Capture the cell that displays the provided text and extract its (X, Y) central coordinate. 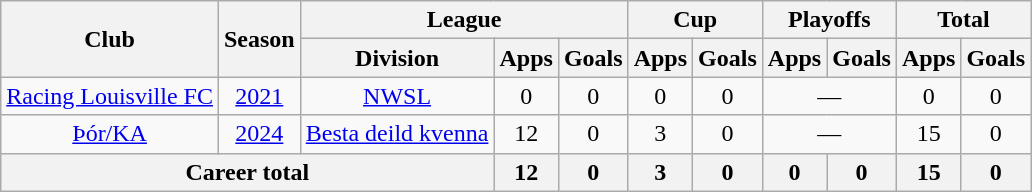
League (464, 20)
Þór/KA (110, 134)
Career total (248, 172)
2021 (259, 96)
Cup (695, 20)
Racing Louisville FC (110, 96)
2024 (259, 134)
Season (259, 39)
Besta deild kvenna (397, 134)
Total (963, 20)
Club (110, 39)
NWSL (397, 96)
Division (397, 58)
Playoffs (829, 20)
